Return the [x, y] coordinate for the center point of the cell that contains the specified text.  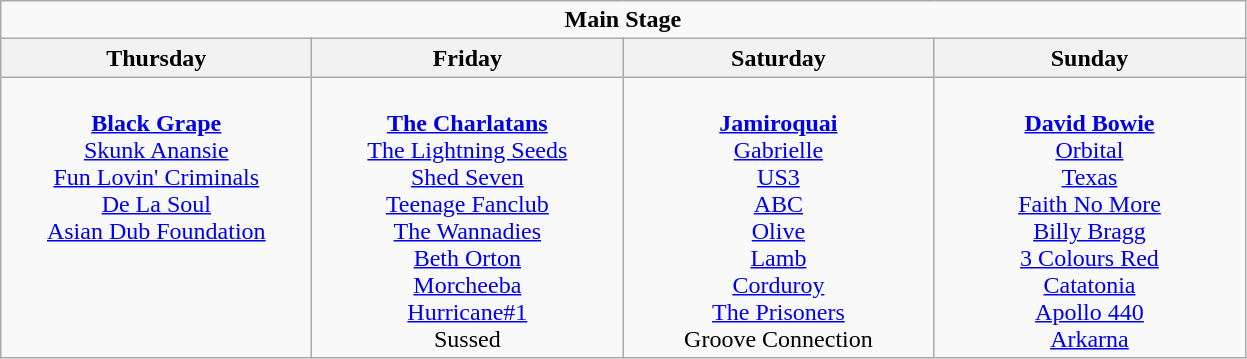
David Bowie Orbital Texas Faith No More Billy Bragg 3 Colours Red Catatonia Apollo 440 Arkarna [1090, 218]
The Charlatans The Lightning Seeds Shed Seven Teenage Fanclub The Wannadies Beth Orton Morcheeba Hurricane#1 Sussed [468, 218]
Sunday [1090, 58]
Saturday [778, 58]
Jamiroquai Gabrielle US3 ABC Olive Lamb Corduroy The Prisoners Groove Connection [778, 218]
Main Stage [623, 20]
Friday [468, 58]
Black Grape Skunk Anansie Fun Lovin' Criminals De La Soul Asian Dub Foundation [156, 218]
Thursday [156, 58]
